Pinpoint the cell where the given text exists, returning its [X, Y] midpoint coordinate. 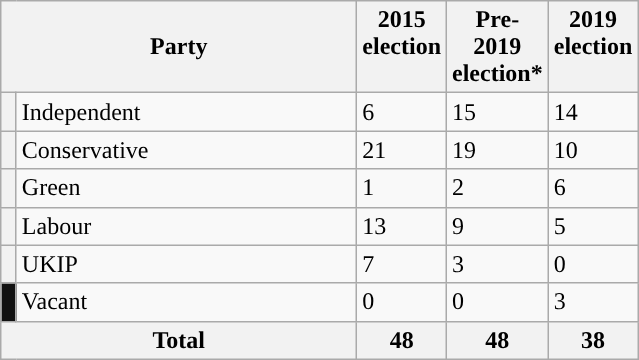
Labour [186, 226]
19 [498, 150]
Total [179, 340]
2019 election [593, 47]
1 [402, 188]
2015 election [402, 47]
21 [402, 150]
Vacant [186, 302]
UKIP [186, 264]
9 [498, 226]
Pre-2019 election* [498, 47]
Independent [186, 112]
Conservative [186, 150]
10 [593, 150]
13 [402, 226]
15 [498, 112]
Green [186, 188]
14 [593, 112]
5 [593, 226]
7 [402, 264]
2 [498, 188]
Party [179, 47]
38 [593, 340]
